Provide the [x, y] coordinate of the cell's center where the given text is located.  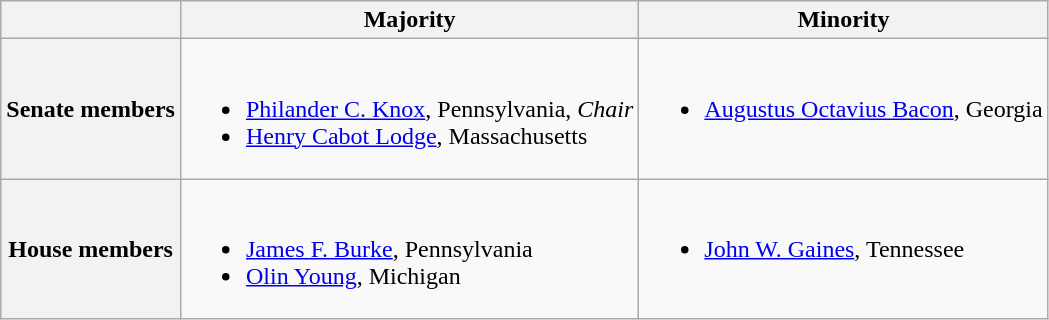
Majority [409, 20]
James F. Burke, PennsylvaniaOlin Young, Michigan [409, 249]
Philander C. Knox, Pennsylvania, ChairHenry Cabot Lodge, Massachusetts [409, 109]
Senate members [91, 109]
John W. Gaines, Tennessee [844, 249]
Augustus Octavius Bacon, Georgia [844, 109]
House members [91, 249]
Minority [844, 20]
